Pinpoint the cell where the given text exists, returning its (X, Y) midpoint coordinate. 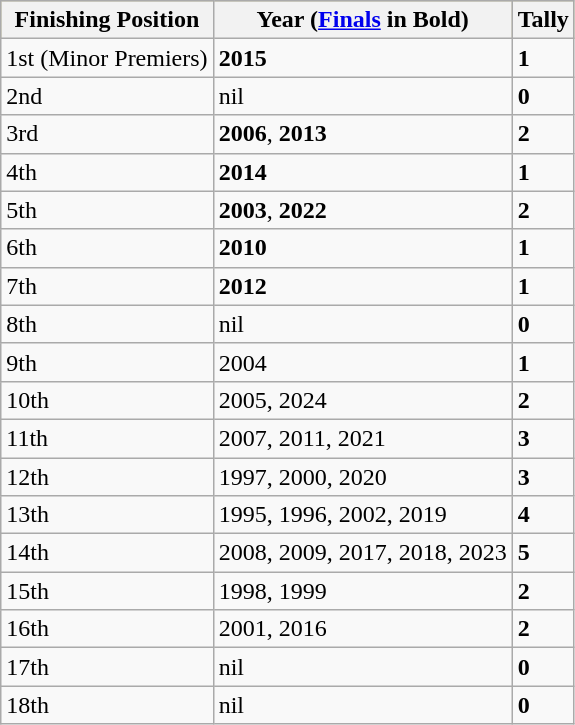
10th (107, 400)
3rd (107, 134)
2015 (362, 58)
2nd (107, 96)
1997, 2000, 2020 (362, 477)
15th (107, 591)
4th (107, 172)
Tally (543, 20)
1995, 1996, 2002, 2019 (362, 515)
6th (107, 248)
11th (107, 438)
18th (107, 705)
2010 (362, 248)
16th (107, 629)
4 (543, 515)
2012 (362, 286)
2004 (362, 362)
13th (107, 515)
2007, 2011, 2021 (362, 438)
14th (107, 553)
8th (107, 324)
9th (107, 362)
1st (Minor Premiers) (107, 58)
2008, 2009, 2017, 2018, 2023 (362, 553)
7th (107, 286)
5 (543, 553)
2003, 2022 (362, 210)
2014 (362, 172)
17th (107, 667)
Finishing Position (107, 20)
2001, 2016 (362, 629)
2006, 2013 (362, 134)
5th (107, 210)
Year (Finals in Bold) (362, 20)
1998, 1999 (362, 591)
12th (107, 477)
2005, 2024 (362, 400)
